Return [X, Y] of the center of cell containing provided text 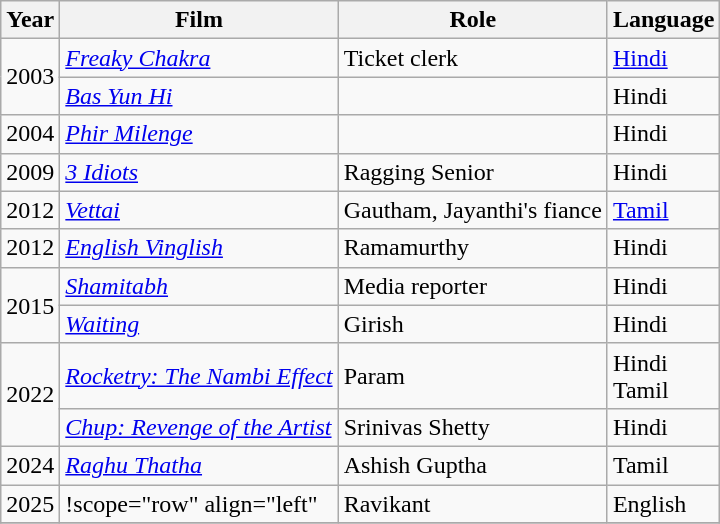
Role [472, 20]
Year [30, 20]
2025 [30, 503]
Freaky Chakra [199, 58]
Ashish Guptha [472, 465]
Waiting [199, 324]
Raghu Thatha [199, 465]
2022 [30, 394]
Rocketry: The Nambi Effect [199, 376]
Vettai [199, 210]
Ramamurthy [472, 248]
Param [472, 376]
2003 [30, 77]
Chup: Revenge of the Artist [199, 427]
Girish [472, 324]
3 Idiots [199, 172]
Gautham, Jayanthi's fiance [472, 210]
Language [663, 20]
2009 [30, 172]
Film [199, 20]
Ravikant [472, 503]
Hindi Tamil [663, 376]
Shamitabh [199, 286]
2015 [30, 305]
Ragging Senior [472, 172]
!scope="row" align="left" [199, 503]
Srinivas Shetty [472, 427]
English Vinglish [199, 248]
2004 [30, 134]
English [663, 503]
Bas Yun Hi [199, 96]
2024 [30, 465]
Phir Milenge [199, 134]
Ticket clerk [472, 58]
Media reporter [472, 286]
